Search for the cell housing the specified text and yield its (x, y) center coordinate. 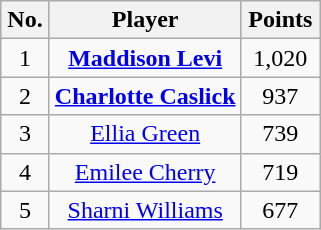
No. (26, 20)
3 (26, 134)
2 (26, 96)
677 (280, 210)
Charlotte Caslick (145, 96)
Emilee Cherry (145, 172)
Maddison Levi (145, 58)
937 (280, 96)
4 (26, 172)
Player (145, 20)
5 (26, 210)
Points (280, 20)
Ellia Green (145, 134)
1 (26, 58)
739 (280, 134)
719 (280, 172)
1,020 (280, 58)
Sharni Williams (145, 210)
